Find where the given text appears and provide that cell's center as [x, y] coordinate. 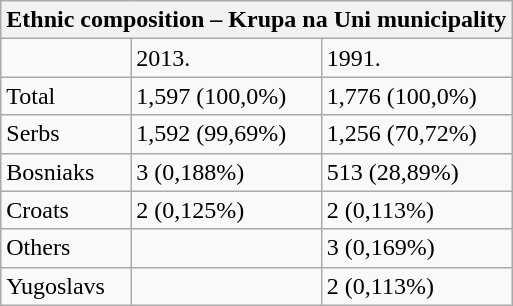
Others [66, 248]
Ethnic composition – Krupa na Uni municipality [256, 20]
513 (28,89%) [416, 172]
1991. [416, 58]
3 (0,188%) [226, 172]
1,592 (99,69%) [226, 134]
3 (0,169%) [416, 248]
Croats [66, 210]
1,256 (70,72%) [416, 134]
Serbs [66, 134]
2013. [226, 58]
2 (0,125%) [226, 210]
Yugoslavs [66, 286]
Total [66, 96]
1,597 (100,0%) [226, 96]
1,776 (100,0%) [416, 96]
Bosniaks [66, 172]
